For the text-containing cell, return its midpoint in (x, y) coordinate format. 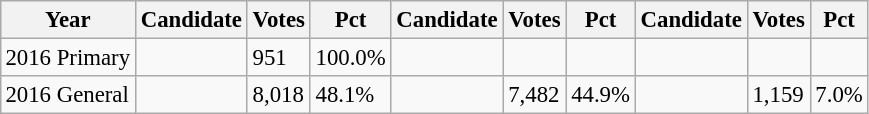
100.0% (350, 57)
951 (278, 57)
44.9% (600, 95)
7.0% (839, 95)
8,018 (278, 95)
1,159 (778, 95)
7,482 (534, 95)
Year (68, 20)
2016 Primary (68, 57)
2016 General (68, 95)
48.1% (350, 95)
